Pinpoint the cell where the given text exists, returning its [x, y] midpoint coordinate. 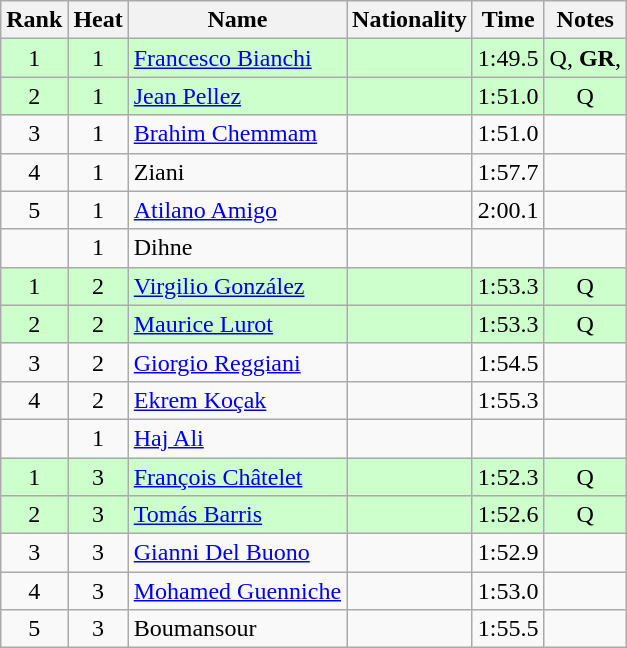
1:55.5 [508, 629]
Mohamed Guenniche [237, 591]
Heat [98, 20]
1:52.6 [508, 515]
Atilano Amigo [237, 210]
Dihne [237, 248]
Name [237, 20]
1:55.3 [508, 400]
1:54.5 [508, 362]
1:53.0 [508, 591]
Haj Ali [237, 438]
Jean Pellez [237, 96]
Notes [585, 20]
2:00.1 [508, 210]
1:49.5 [508, 58]
1:52.9 [508, 553]
Nationality [410, 20]
Giorgio Reggiani [237, 362]
Ziani [237, 172]
Rank [34, 20]
1:52.3 [508, 477]
Time [508, 20]
Q, GR, [585, 58]
Boumansour [237, 629]
Brahim Chemmam [237, 134]
Virgilio González [237, 286]
Maurice Lurot [237, 324]
Tomás Barris [237, 515]
Francesco Bianchi [237, 58]
1:57.7 [508, 172]
Gianni Del Buono [237, 553]
Ekrem Koçak [237, 400]
François Châtelet [237, 477]
